Scan for the cell matching the given text and deliver its (x, y) coordinate at center. 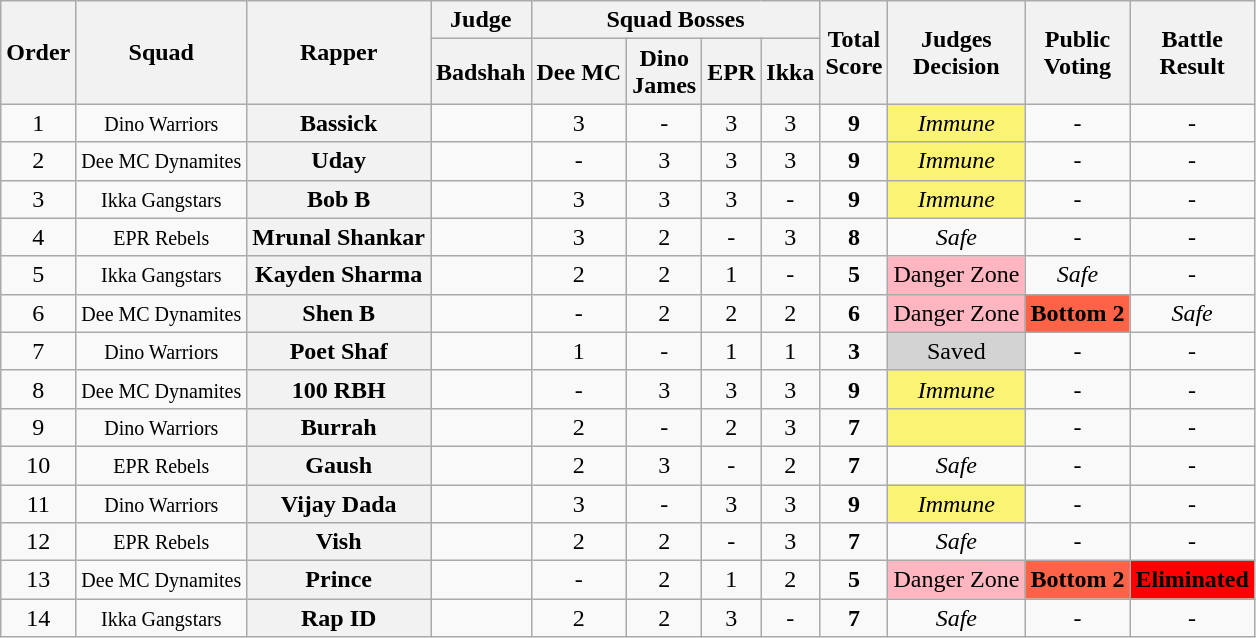
4 (38, 237)
Ikka (790, 72)
Eliminated (1192, 580)
TotalScore (854, 52)
BattleResult (1192, 52)
12 (38, 542)
Rap ID (339, 618)
Squad Bosses (676, 20)
Vish (339, 542)
Bassick (339, 123)
Poet Shaf (339, 351)
10 (38, 465)
EPR (732, 72)
13 (38, 580)
Order (38, 52)
100 RBH (339, 389)
Shen B (339, 313)
Uday (339, 161)
Prince (339, 580)
Vijay Dada (339, 503)
Squad (162, 52)
JudgesDecision (956, 52)
Judge (481, 20)
Kayden Sharma (339, 275)
Rapper (339, 52)
DinoJames (664, 72)
Badshah (481, 72)
Dee MC (579, 72)
Bob B (339, 199)
Burrah (339, 427)
Gaush (339, 465)
11 (38, 503)
14 (38, 618)
PublicVoting (1078, 52)
Mrunal Shankar (339, 237)
Saved (956, 351)
